Provide the (X, Y) coordinate of the cell's center where the given text is located.  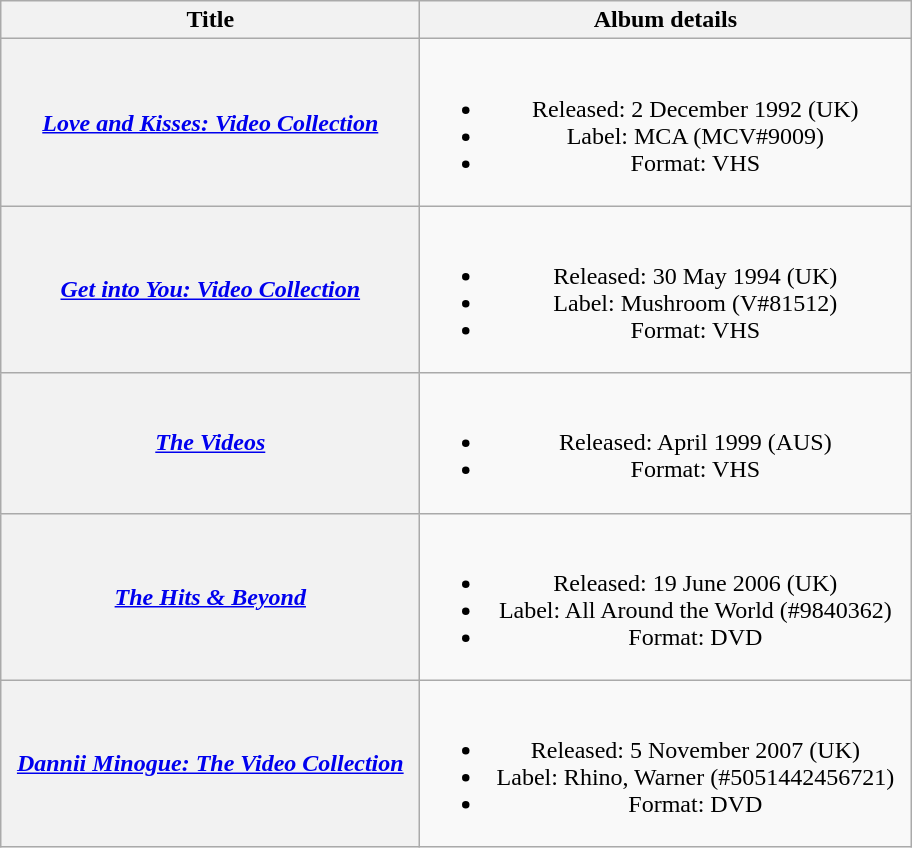
Dannii Minogue: The Video Collection (210, 764)
Get into You: Video Collection (210, 290)
Released: 5 November 2007 (UK)Label: Rhino, Warner (#5051442456721)Format: DVD (666, 764)
Released: 19 June 2006 (UK)Label: All Around the World (#9840362)Format: DVD (666, 596)
Love and Kisses: Video Collection (210, 122)
Released: April 1999 (AUS)Format: VHS (666, 443)
Released: 30 May 1994 (UK)Label: Mushroom (V#81512)Format: VHS (666, 290)
Released: 2 December 1992 (UK)Label: MCA (MCV#9009)Format: VHS (666, 122)
Album details (666, 20)
The Videos (210, 443)
The Hits & Beyond (210, 596)
Title (210, 20)
